Capture the cell that displays the provided text and extract its (x, y) central coordinate. 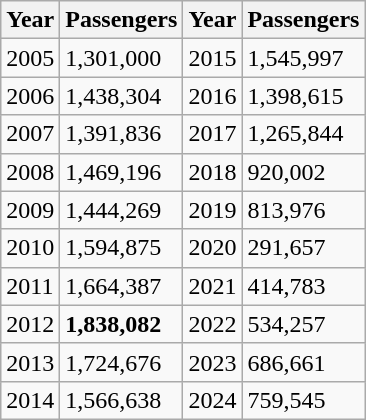
1,838,082 (122, 324)
1,566,638 (122, 400)
1,469,196 (122, 172)
2010 (30, 248)
1,545,997 (304, 58)
2005 (30, 58)
2015 (212, 58)
2006 (30, 96)
2017 (212, 134)
2008 (30, 172)
759,545 (304, 400)
920,002 (304, 172)
1,438,304 (122, 96)
2012 (30, 324)
534,257 (304, 324)
1,398,615 (304, 96)
686,661 (304, 362)
2024 (212, 400)
1,444,269 (122, 210)
2013 (30, 362)
813,976 (304, 210)
414,783 (304, 286)
2016 (212, 96)
1,594,875 (122, 248)
1,724,676 (122, 362)
2023 (212, 362)
1,301,000 (122, 58)
2014 (30, 400)
1,391,836 (122, 134)
2019 (212, 210)
1,265,844 (304, 134)
2009 (30, 210)
291,657 (304, 248)
2022 (212, 324)
1,664,387 (122, 286)
2018 (212, 172)
2007 (30, 134)
2020 (212, 248)
2021 (212, 286)
2011 (30, 286)
